Extract the [X, Y] coordinate from the center of the cell holding the provided text.  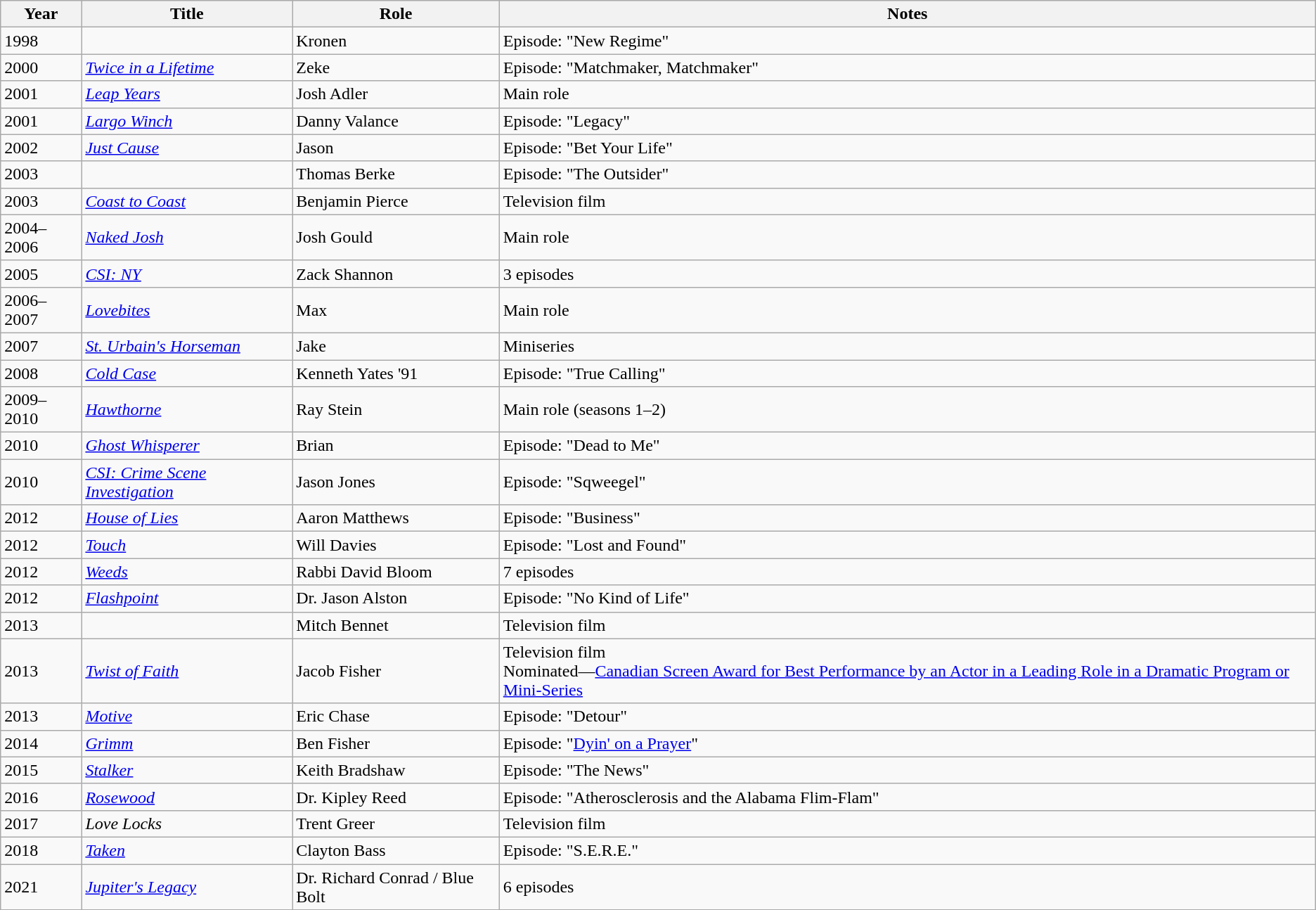
Year [41, 14]
2007 [41, 346]
Clayton Bass [396, 850]
Episode: "Legacy" [907, 121]
Largo Winch [187, 121]
Twice in a Lifetime [187, 68]
Taken [187, 850]
Episode: "The News" [907, 770]
1998 [41, 41]
Twist of Faith [187, 671]
Jupiter's Legacy [187, 886]
Episode: "No Kind of Life" [907, 598]
Episode: "Detour" [907, 717]
2017 [41, 824]
Rabbi David Bloom [396, 572]
Just Cause [187, 148]
Title [187, 14]
Touch [187, 545]
Main role (seasons 1–2) [907, 409]
Episode: "Business" [907, 518]
Mitch Bennet [396, 625]
2004–2006 [41, 238]
2015 [41, 770]
Episode: "Dyin' on a Prayer" [907, 743]
St. Urbain's Horseman [187, 346]
Danny Valance [396, 121]
Stalker [187, 770]
Jake [396, 346]
Episode: "Dead to Me" [907, 446]
Episode: "The Outsider" [907, 174]
Weeds [187, 572]
Episode: "Lost and Found" [907, 545]
Grimm [187, 743]
Dr. Kipley Reed [396, 797]
Episode: "S.E.R.E." [907, 850]
House of Lies [187, 518]
Motive [187, 717]
Leap Years [187, 94]
2009–2010 [41, 409]
Flashpoint [187, 598]
Benjamin Pierce [396, 201]
Ghost Whisperer [187, 446]
Eric Chase [396, 717]
2021 [41, 886]
Brian [396, 446]
Ben Fisher [396, 743]
2002 [41, 148]
Will Davies [396, 545]
6 episodes [907, 886]
Jason [396, 148]
Rosewood [187, 797]
Love Locks [187, 824]
Miniseries [907, 346]
Ray Stein [396, 409]
Episode: "Matchmaker, Matchmaker" [907, 68]
3 episodes [907, 274]
Thomas Berke [396, 174]
Hawthorne [187, 409]
Cold Case [187, 373]
Episode: "New Regime" [907, 41]
2000 [41, 68]
Television filmNominated—Canadian Screen Award for Best Performance by an Actor in a Leading Role in a Dramatic Program or Mini-Series [907, 671]
CSI: Crime Scene Investigation [187, 482]
CSI: NY [187, 274]
Zack Shannon [396, 274]
Naked Josh [187, 238]
2006–2007 [41, 309]
2005 [41, 274]
Dr. Jason Alston [396, 598]
Jacob Fisher [396, 671]
Zeke [396, 68]
Jason Jones [396, 482]
Episode: "Sqweegel" [907, 482]
Aaron Matthews [396, 518]
Notes [907, 14]
2016 [41, 797]
Trent Greer [396, 824]
Josh Gould [396, 238]
Max [396, 309]
Coast to Coast [187, 201]
Episode: "Bet Your Life" [907, 148]
2018 [41, 850]
Josh Adler [396, 94]
Episode: "Atherosclerosis and the Alabama Flim-Flam" [907, 797]
Dr. Richard Conrad / Blue Bolt [396, 886]
7 episodes [907, 572]
Keith Bradshaw [396, 770]
Role [396, 14]
Episode: "True Calling" [907, 373]
Lovebites [187, 309]
2008 [41, 373]
Kenneth Yates '91 [396, 373]
2014 [41, 743]
Kronen [396, 41]
